For the text-containing cell, return its midpoint in [x, y] coordinate format. 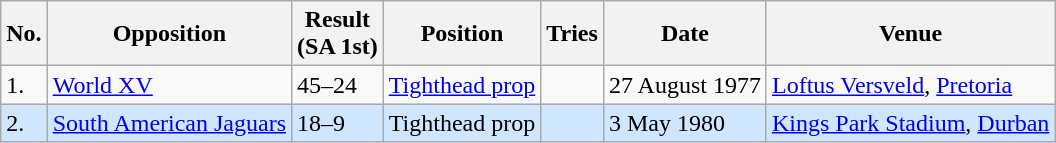
Result(SA 1st) [338, 34]
No. [24, 34]
Tries [572, 34]
2. [24, 123]
18–9 [338, 123]
Position [462, 34]
Venue [910, 34]
1. [24, 85]
Kings Park Stadium, Durban [910, 123]
27 August 1977 [684, 85]
South American Jaguars [169, 123]
3 May 1980 [684, 123]
Loftus Versveld, Pretoria [910, 85]
Opposition [169, 34]
World XV [169, 85]
45–24 [338, 85]
Date [684, 34]
